Output the (X, Y) coordinate of the center of the cell containing the given text.  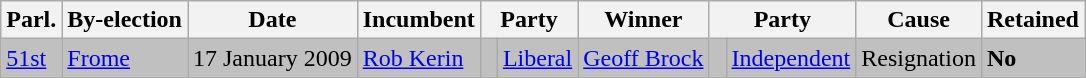
Date (273, 20)
Parl. (32, 20)
Geoff Brock (644, 58)
Independent (791, 58)
17 January 2009 (273, 58)
By-election (125, 20)
Rob Kerin (418, 58)
Retained (1032, 20)
51st (32, 58)
Cause (919, 20)
Winner (644, 20)
Resignation (919, 58)
Liberal (537, 58)
Incumbent (418, 20)
No (1032, 58)
Frome (125, 58)
